Determine the [x, y] coordinate at the center of the cell enclosing the given text.  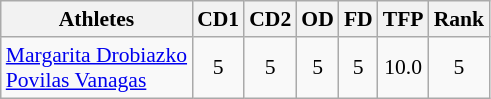
OD [318, 19]
FD [358, 19]
Athletes [96, 19]
Margarita DrobiazkoPovilas Vanagas [96, 68]
10.0 [404, 68]
Rank [460, 19]
CD1 [218, 19]
CD2 [270, 19]
TFP [404, 19]
